Detect which cell encompasses the target text, then output its [X, Y] center coordinate. 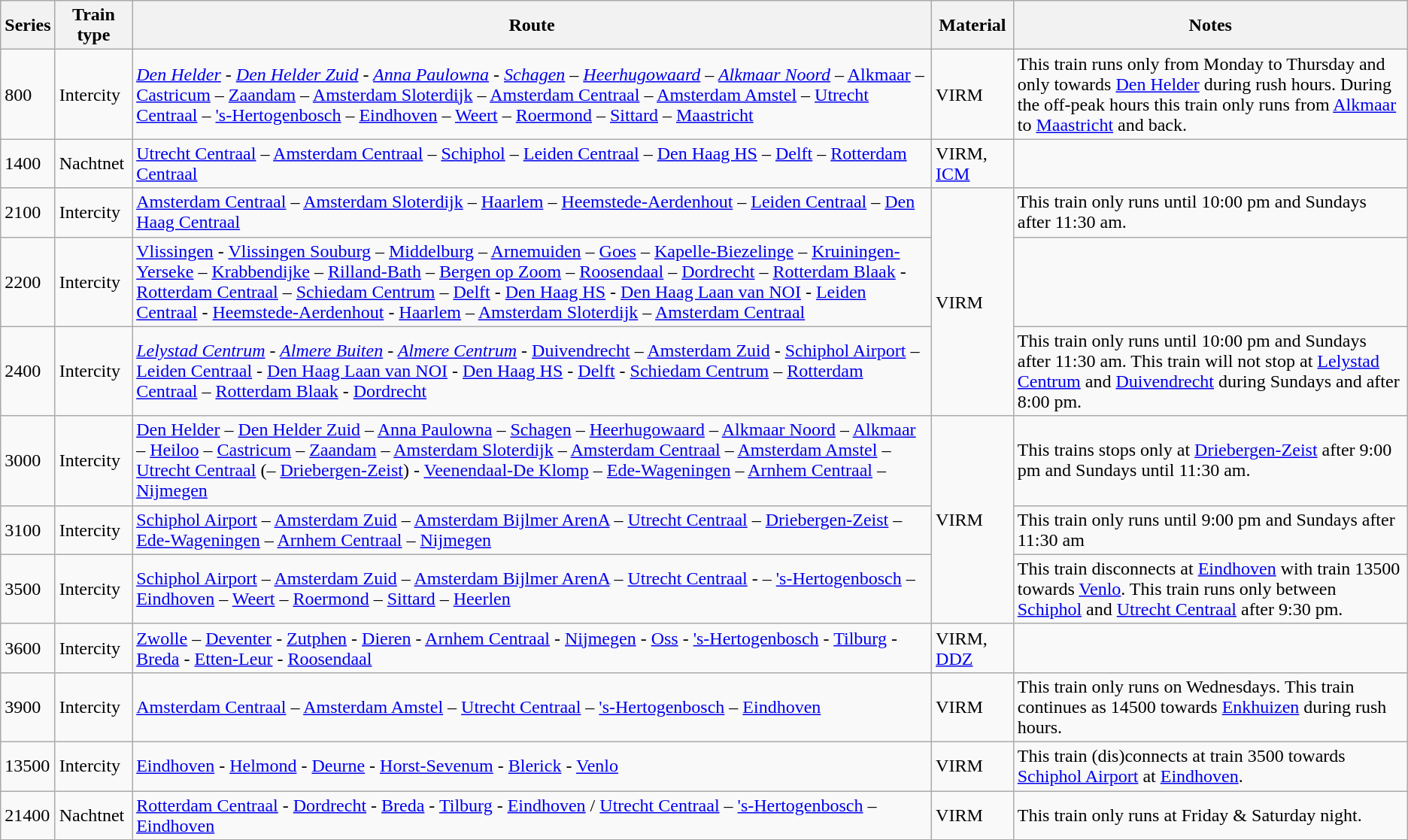
3900 [28, 707]
2100 [28, 212]
13500 [28, 766]
This train (dis)connects at train 3500 towards Schiphol Airport at Eindhoven. [1210, 766]
Route [533, 26]
VIRM, ICM [973, 164]
Zwolle – Deventer - Zutphen - Dieren - Arnhem Centraal - Nijmegen - Oss - 's-Hertogenbosch - Tilburg - Breda - Etten-Leur - Roosendaal [533, 648]
This train only runs until 9:00 pm and Sundays after 11:30 am [1210, 529]
This train only runs until 10:00 pm and Sundays after 11:30 am. [1210, 212]
2200 [28, 281]
800 [28, 95]
3100 [28, 529]
This train only runs on Wednesdays. This train continues as 14500 towards Enkhuizen during rush hours. [1210, 707]
2400 [28, 371]
Amsterdam Centraal – Amsterdam Amstel – Utrecht Centraal – 's-Hertogenbosch – Eindhoven [533, 707]
Eindhoven - Helmond - Deurne - Horst-Sevenum - Blerick - Venlo [533, 766]
3500 [28, 589]
This train only runs at Friday & Saturday night. [1210, 815]
Notes [1210, 26]
Train type [93, 26]
3000 [28, 460]
Rotterdam Centraal - Dordrecht - Breda - Tilburg - Eindhoven / Utrecht Centraal – 's-Hertogenbosch – Eindhoven [533, 815]
This train disconnects at Eindhoven with train 13500 towards Venlo. This train runs only between Schiphol and Utrecht Centraal after 9:30 pm. [1210, 589]
21400 [28, 815]
Series [28, 26]
This trains stops only at Driebergen-Zeist after 9:00 pm and Sundays until 11:30 am. [1210, 460]
Material [973, 26]
Utrecht Centraal – Amsterdam Centraal – Schiphol – Leiden Centraal – Den Haag HS – Delft – Rotterdam Centraal [533, 164]
Amsterdam Centraal – Amsterdam Sloterdijk – Haarlem – Heemstede-Aerdenhout – Leiden Centraal – Den Haag Centraal [533, 212]
VIRM, DDZ [973, 648]
3600 [28, 648]
Schiphol Airport – Amsterdam Zuid – Amsterdam Bijlmer ArenA – Utrecht Centraal – Driebergen-Zeist – Ede-Wageningen – Arnhem Centraal – Nijmegen [533, 529]
1400 [28, 164]
